For the text-containing cell, return its midpoint in (X, Y) coordinate format. 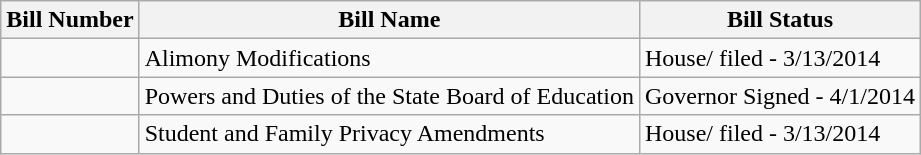
Bill Number (70, 20)
Governor Signed - 4/1/2014 (780, 96)
Student and Family Privacy Amendments (389, 134)
Alimony Modifications (389, 58)
Bill Name (389, 20)
Bill Status (780, 20)
Powers and Duties of the State Board of Education (389, 96)
